Capture the cell that displays the provided text and extract its [X, Y] central coordinate. 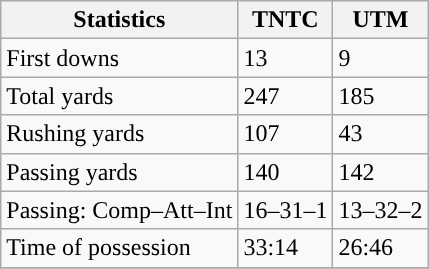
33:14 [286, 248]
First downs [120, 58]
UTM [380, 20]
Total yards [120, 96]
185 [380, 96]
Statistics [120, 20]
142 [380, 172]
9 [380, 58]
247 [286, 96]
16–31–1 [286, 210]
107 [286, 134]
13 [286, 58]
Time of possession [120, 248]
Rushing yards [120, 134]
Passing: Comp–Att–Int [120, 210]
43 [380, 134]
26:46 [380, 248]
Passing yards [120, 172]
13–32–2 [380, 210]
TNTC [286, 20]
140 [286, 172]
